Capture the cell that displays the provided text and extract its [X, Y] central coordinate. 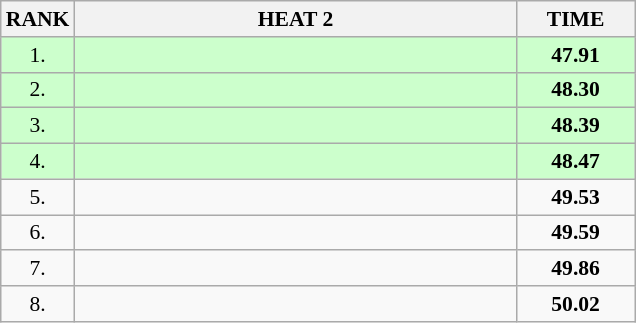
50.02 [576, 304]
49.53 [576, 197]
49.59 [576, 233]
49.86 [576, 269]
48.39 [576, 126]
RANK [38, 19]
3. [38, 126]
47.91 [576, 55]
TIME [576, 19]
HEAT 2 [295, 19]
4. [38, 162]
48.47 [576, 162]
6. [38, 233]
8. [38, 304]
2. [38, 90]
7. [38, 269]
5. [38, 197]
48.30 [576, 90]
1. [38, 55]
